Provide the (x, y) coordinate of the cell's center where the given text is located.  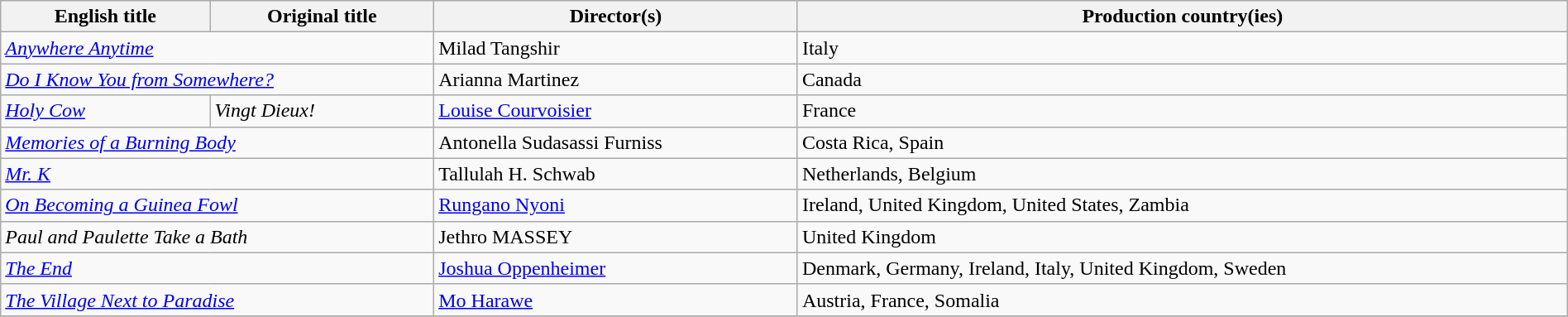
Canada (1183, 79)
Mo Harawe (616, 300)
Jethro MASSEY (616, 237)
Ireland, United Kingdom, United States, Zambia (1183, 205)
Holy Cow (106, 111)
Italy (1183, 48)
The End (218, 268)
On Becoming a Guinea Fowl (218, 205)
Vingt Dieux! (323, 111)
Austria, France, Somalia (1183, 300)
Anywhere Anytime (218, 48)
Costa Rica, Spain (1183, 142)
Original title (323, 17)
United Kingdom (1183, 237)
Production country(ies) (1183, 17)
Denmark, Germany, Ireland, Italy, United Kingdom, Sweden (1183, 268)
Joshua Oppenheimer (616, 268)
Do I Know You from Somewhere? (218, 79)
Arianna Martinez (616, 79)
Louise Courvoisier (616, 111)
Director(s) (616, 17)
Mr. K (218, 174)
Netherlands, Belgium (1183, 174)
Antonella Sudasassi Furniss (616, 142)
English title (106, 17)
Memories of a Burning Body (218, 142)
Paul and Paulette Take a Bath (218, 237)
Milad Tangshir (616, 48)
The Village Next to Paradise (218, 300)
Tallulah H. Schwab (616, 174)
France (1183, 111)
Rungano Nyoni (616, 205)
